Output the [X, Y] coordinate of the center of the cell containing the given text.  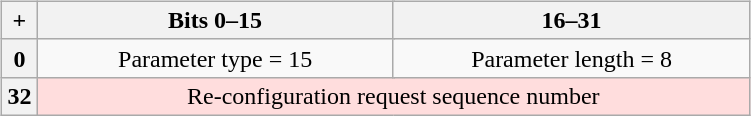
Parameter length = 8 [571, 58]
Bits 0–15 [215, 20]
+ [20, 20]
32 [20, 96]
16–31 [571, 20]
Parameter type = 15 [215, 58]
0 [20, 58]
Re-configuration request sequence number [394, 96]
